Search for the cell housing the specified text and yield its [X, Y] center coordinate. 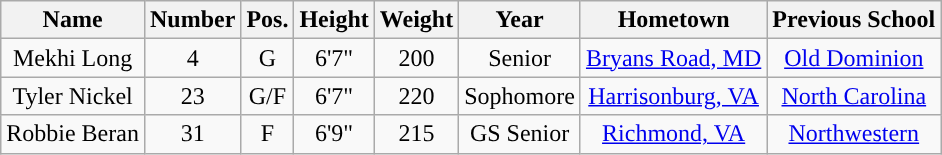
Harrisonburg, VA [673, 96]
F [268, 134]
Richmond, VA [673, 134]
G/F [268, 96]
North Carolina [854, 96]
Tyler Nickel [73, 96]
Name [73, 20]
Robbie Beran [73, 134]
Number [192, 20]
Height [334, 20]
Sophomore [520, 96]
Pos. [268, 20]
Weight [416, 20]
Senior [520, 58]
Year [520, 20]
200 [416, 58]
Previous School [854, 20]
Bryans Road, MD [673, 58]
G [268, 58]
Mekhi Long [73, 58]
4 [192, 58]
Hometown [673, 20]
Old Dominion [854, 58]
GS Senior [520, 134]
215 [416, 134]
220 [416, 96]
31 [192, 134]
Northwestern [854, 134]
6'9" [334, 134]
23 [192, 96]
